For the text-containing cell, return its midpoint in [x, y] coordinate format. 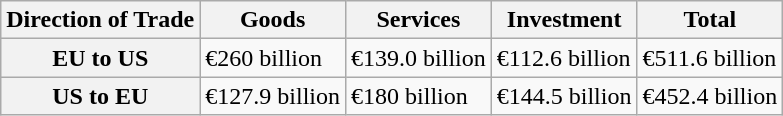
€127.9 billion [273, 96]
€511.6 billion [710, 58]
Direction of Trade [100, 20]
US to EU [100, 96]
Investment [564, 20]
€112.6 billion [564, 58]
€260 billion [273, 58]
Goods [273, 20]
€180 billion [419, 96]
€139.0 billion [419, 58]
€452.4 billion [710, 96]
Total [710, 20]
EU to US [100, 58]
Services [419, 20]
€144.5 billion [564, 96]
